From the cell containing the given text, extract its center point as [X, Y] coordinate. 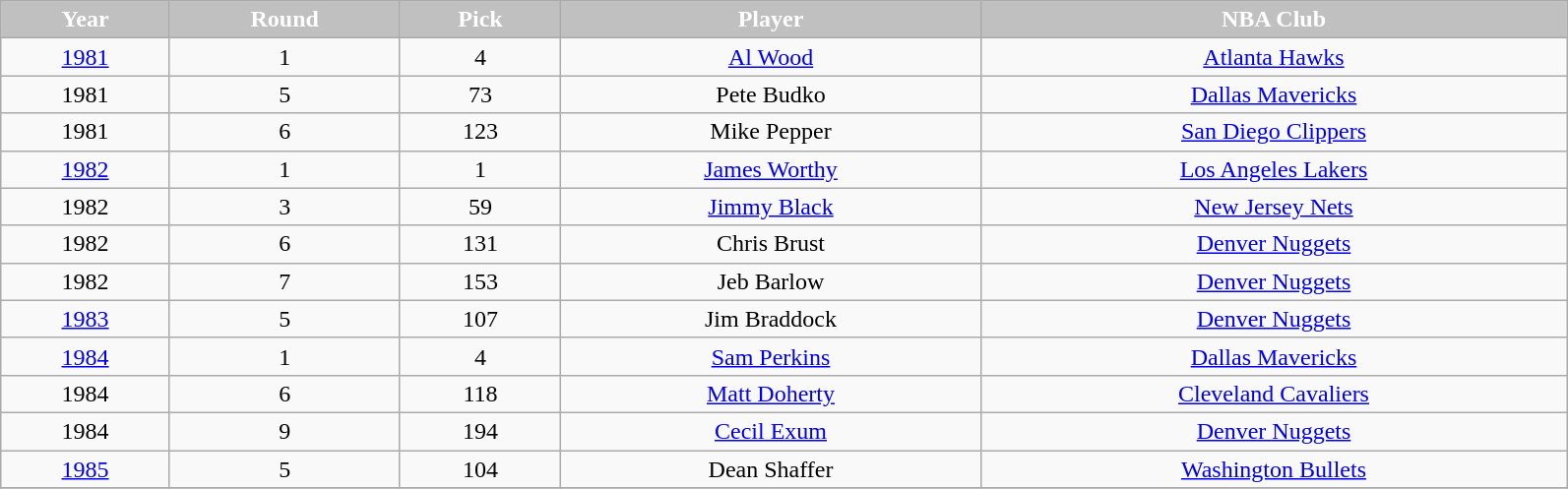
Cecil Exum [771, 431]
Washington Bullets [1274, 469]
107 [480, 319]
9 [284, 431]
Player [771, 20]
James Worthy [771, 169]
Al Wood [771, 57]
73 [480, 94]
Dean Shaffer [771, 469]
Los Angeles Lakers [1274, 169]
Mike Pepper [771, 132]
Chris Brust [771, 244]
Atlanta Hawks [1274, 57]
3 [284, 207]
New Jersey Nets [1274, 207]
San Diego Clippers [1274, 132]
NBA Club [1274, 20]
194 [480, 431]
1985 [86, 469]
Round [284, 20]
Jim Braddock [771, 319]
Jeb Barlow [771, 281]
Pick [480, 20]
Cleveland Cavaliers [1274, 394]
59 [480, 207]
Jimmy Black [771, 207]
Year [86, 20]
118 [480, 394]
123 [480, 132]
1983 [86, 319]
Sam Perkins [771, 356]
7 [284, 281]
153 [480, 281]
Matt Doherty [771, 394]
Pete Budko [771, 94]
131 [480, 244]
104 [480, 469]
